Locate the cell with the specified text and output its (x, y) center coordinate. 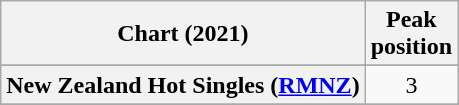
3 (411, 85)
Peakposition (411, 34)
Chart (2021) (183, 34)
New Zealand Hot Singles (RMNZ) (183, 85)
